For the text-containing cell, return its midpoint in (x, y) coordinate format. 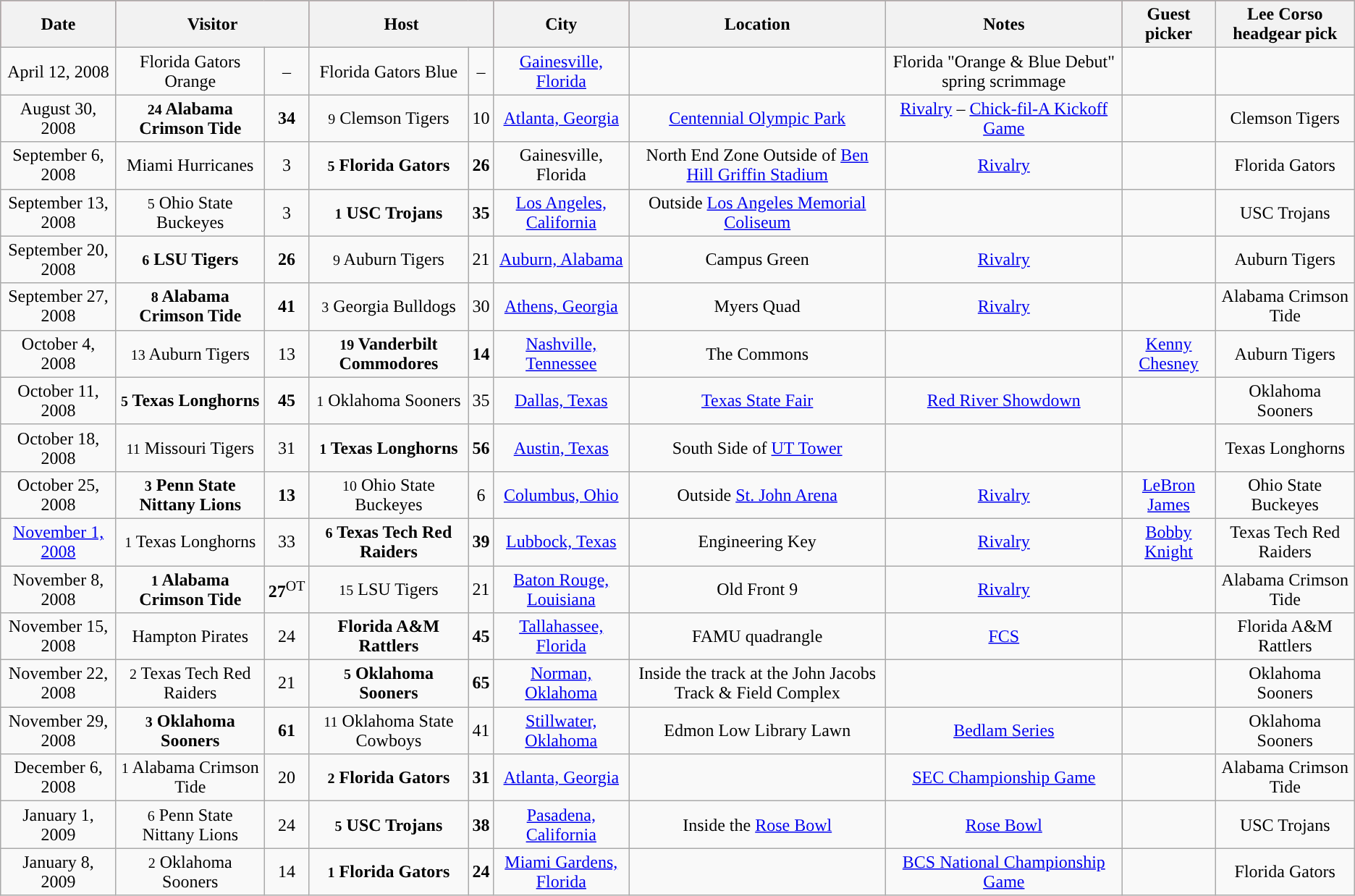
South Side of UT Tower (757, 447)
Kenny Chesney (1168, 353)
1 Florida Gators (389, 871)
LeBron James (1168, 495)
September 6, 2008 (59, 165)
56 (481, 447)
Old Front 9 (757, 589)
6 (481, 495)
Texas State Fair (757, 401)
FAMU quadrangle (757, 637)
October 11, 2008 (59, 401)
27OT (287, 589)
Notes (1004, 25)
November 15, 2008 (59, 637)
Miami Hurricanes (190, 165)
SEC Championship Game (1004, 777)
11 Oklahoma State Cowboys (389, 731)
Athens, Georgia (562, 307)
Ohio State Buckeyes (1285, 495)
Rose Bowl (1004, 825)
34 (287, 119)
Date (59, 25)
Outside St. John Arena (757, 495)
30 (481, 307)
11 Missouri Tigers (190, 447)
3 Georgia Bulldogs (389, 307)
9 Clemson Tigers (389, 119)
Auburn, Alabama (562, 259)
November 29, 2008 (59, 731)
2 Florida Gators (389, 777)
6 Texas Tech Red Raiders (389, 541)
Hampton Pirates (190, 637)
The Commons (757, 353)
October 4, 2008 (59, 353)
Columbus, Ohio (562, 495)
65 (481, 683)
3 Oklahoma Sooners (190, 731)
9 Auburn Tigers (389, 259)
October 25, 2008 (59, 495)
Outside Los Angeles Memorial Coliseum (757, 213)
September 20, 2008 (59, 259)
November 22, 2008 (59, 683)
Location (757, 25)
Myers Quad (757, 307)
Florida Gators Orange (190, 71)
Miami Gardens, Florida (562, 871)
Lee Corso headgear pick (1285, 25)
Clemson Tigers (1285, 119)
2 Texas Tech Red Raiders (190, 683)
3 Penn State Nittany Lions (190, 495)
Bobby Knight (1168, 541)
1 Oklahoma Sooners (389, 401)
September 13, 2008 (59, 213)
Norman, Oklahoma (562, 683)
BCS National Championship Game (1004, 871)
Florida Gators Blue (389, 71)
Inside the Rose Bowl (757, 825)
Florida "Orange & Blue Debut" spring scrimmage (1004, 71)
City (562, 25)
Campus Green (757, 259)
Host (401, 25)
Engineering Key (757, 541)
15 LSU Tigers (389, 589)
Los Angeles, California (562, 213)
5 Ohio State Buckeyes (190, 213)
38 (481, 825)
Texas Longhorns (1285, 447)
10 (481, 119)
October 18, 2008 (59, 447)
Edmon Low Library Lawn (757, 731)
6 LSU Tigers (190, 259)
Pasadena, California (562, 825)
April 12, 2008 (59, 71)
November 8, 2008 (59, 589)
January 8, 2009 (59, 871)
Visitor (213, 25)
Baton Rouge, Louisiana (562, 589)
Nashville, Tennessee (562, 353)
September 27, 2008 (59, 307)
5 USC Trojans (389, 825)
2 Oklahoma Sooners (190, 871)
6 Penn State Nittany Lions (190, 825)
November 1, 2008 (59, 541)
Guest picker (1168, 25)
1 USC Trojans (389, 213)
20 (287, 777)
61 (287, 731)
5 Oklahoma Sooners (389, 683)
Stillwater, Oklahoma (562, 731)
13 Auburn Tigers (190, 353)
8 Alabama Crimson Tide (190, 307)
24 Alabama Crimson Tide (190, 119)
Austin, Texas (562, 447)
33 (287, 541)
Red River Showdown (1004, 401)
January 1, 2009 (59, 825)
FCS (1004, 637)
August 30, 2008 (59, 119)
Inside the track at the John Jacobs Track & Field Complex (757, 683)
Rivalry – Chick-fil-A Kickoff Game (1004, 119)
19 Vanderbilt Commodores (389, 353)
Lubbock, Texas (562, 541)
Dallas, Texas (562, 401)
North End Zone Outside of Ben Hill Griffin Stadium (757, 165)
Texas Tech Red Raiders (1285, 541)
December 6, 2008 (59, 777)
Centennial Olympic Park (757, 119)
10 Ohio State Buckeyes (389, 495)
5 Texas Longhorns (190, 401)
Bedlam Series (1004, 731)
39 (481, 541)
Tallahassee, Florida (562, 637)
5 Florida Gators (389, 165)
